For the text-containing cell, return its midpoint in (X, Y) coordinate format. 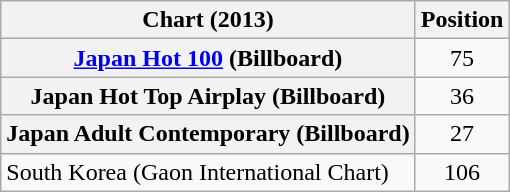
27 (462, 134)
Japan Hot Top Airplay (Billboard) (208, 96)
Japan Adult Contemporary (Billboard) (208, 134)
Chart (2013) (208, 20)
106 (462, 172)
Position (462, 20)
South Korea (Gaon International Chart) (208, 172)
36 (462, 96)
75 (462, 58)
Japan Hot 100 (Billboard) (208, 58)
